Find where the given text appears and provide that cell's center as (X, Y) coordinate. 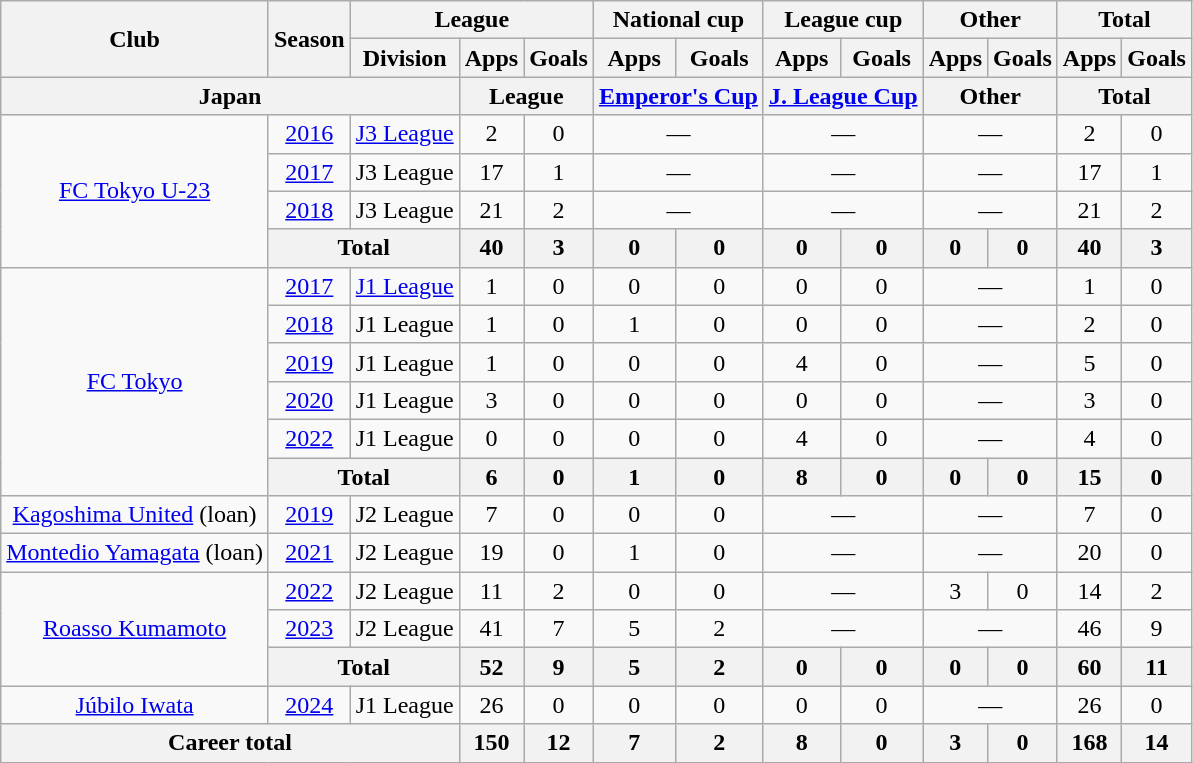
12 (559, 743)
Roasso Kumamoto (135, 629)
Career total (230, 743)
52 (491, 667)
National cup (678, 20)
Emperor's Cup (678, 96)
2024 (309, 705)
150 (491, 743)
Júbilo Iwata (135, 705)
2023 (309, 629)
46 (1089, 629)
60 (1089, 667)
168 (1089, 743)
19 (491, 553)
6 (491, 477)
Kagoshima United (loan) (135, 515)
15 (1089, 477)
Japan (230, 96)
Montedio Yamagata (loan) (135, 553)
20 (1089, 553)
2021 (309, 553)
League cup (843, 20)
Season (309, 39)
Division (404, 58)
2016 (309, 134)
FC Tokyo (135, 381)
41 (491, 629)
2020 (309, 400)
FC Tokyo U-23 (135, 191)
J. League Cup (843, 96)
Club (135, 39)
